Provide the [X, Y] coordinate of the cell's center where the given text is located.  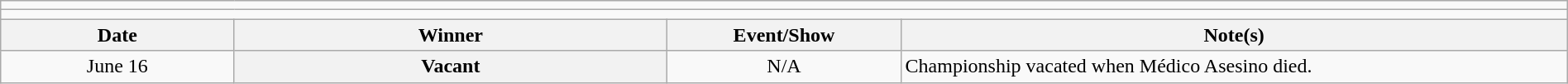
Championship vacated when Médico Asesino died. [1234, 67]
June 16 [117, 67]
Winner [451, 35]
Event/Show [784, 35]
N/A [784, 67]
Vacant [451, 67]
Note(s) [1234, 35]
Date [117, 35]
